Determine the (X, Y) coordinate at the center of the cell enclosing the given text.  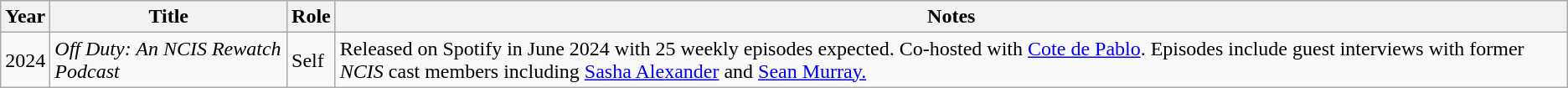
Off Duty: An NCIS Rewatch Podcast (169, 60)
Role (312, 17)
Title (169, 17)
2024 (25, 60)
Self (312, 60)
Year (25, 17)
Notes (952, 17)
